Return (X, Y) of the center of cell containing provided text 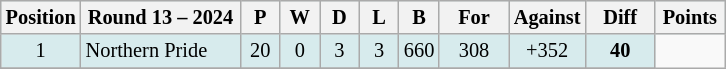
P (260, 17)
Position (41, 17)
W (300, 17)
Diff (620, 17)
L (379, 17)
Round 13 – 2024 (161, 17)
308 (474, 51)
20 (260, 51)
For (474, 17)
Points (690, 17)
40 (620, 51)
Northern Pride (161, 51)
0 (300, 51)
Against (548, 17)
+352 (548, 51)
660 (419, 51)
1 (41, 51)
D (340, 17)
B (419, 17)
